Return (x, y) of the center of cell containing provided text 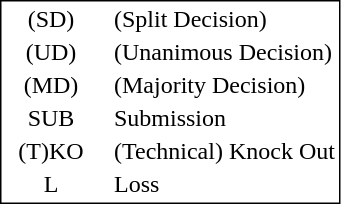
Submission (224, 119)
(T)KO (50, 151)
L (50, 185)
(Unanimous Decision) (224, 53)
(Majority Decision) (224, 85)
(Technical) Knock Out (224, 151)
(Split Decision) (224, 19)
SUB (50, 119)
(SD) (50, 19)
(UD) (50, 53)
(MD) (50, 85)
Loss (224, 185)
